For the text-containing cell, return its midpoint in [X, Y] coordinate format. 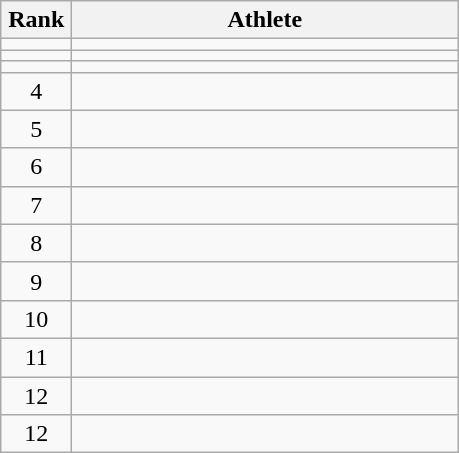
8 [36, 243]
5 [36, 129]
10 [36, 319]
9 [36, 281]
4 [36, 91]
Athlete [265, 20]
7 [36, 205]
6 [36, 167]
Rank [36, 20]
11 [36, 357]
